From the cell containing the given text, extract its center point as [x, y] coordinate. 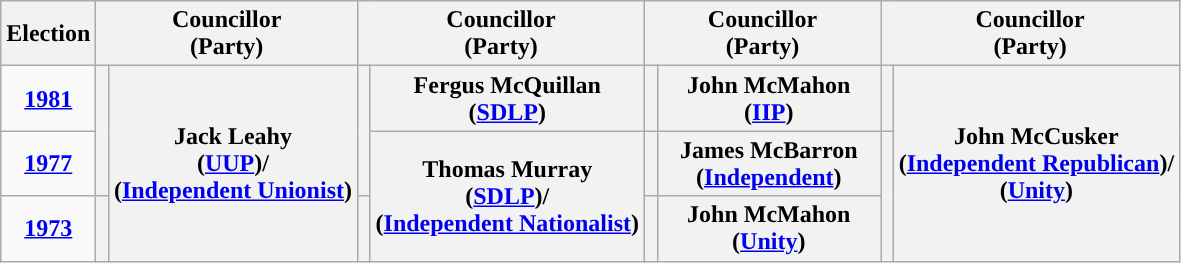
John McMahon (Unity) [769, 228]
1981 [48, 98]
1973 [48, 228]
John McMahon (IIP) [769, 98]
Jack Leahy (UUP)/ (Independent Unionist) [232, 164]
John McCusker (Independent Republican)/ (Unity) [1036, 164]
Election [48, 34]
James McBarron (Independent) [769, 164]
Thomas Murray (SDLP)/ (Independent Nationalist) [507, 196]
Fergus McQuillan (SDLP) [507, 98]
1977 [48, 164]
